Capture the cell that displays the provided text and extract its (X, Y) central coordinate. 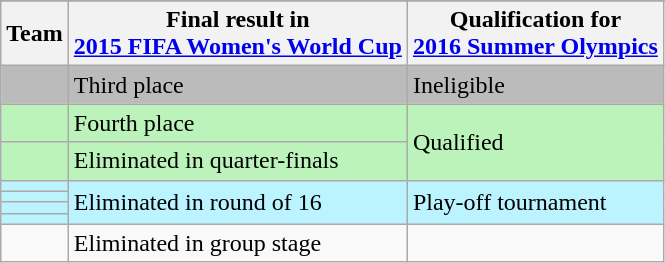
Final result in2015 FIFA Women's World Cup (238, 34)
Ineligible (535, 85)
Play-off tournament (535, 202)
Eliminated in quarter-finals (238, 161)
Eliminated in round of 16 (238, 202)
Eliminated in group stage (238, 243)
Third place (238, 85)
Team (35, 34)
Qualified (535, 142)
Fourth place (238, 123)
Qualification for2016 Summer Olympics (535, 34)
